Determine the (X, Y) coordinate at the center of the cell enclosing the given text.  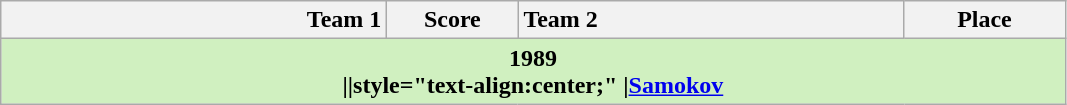
Place (984, 20)
1989||style="text-align:center;" |Samokov (533, 72)
Score (452, 20)
Team 2 (711, 20)
Team 1 (194, 20)
